For the text-containing cell, return its midpoint in [x, y] coordinate format. 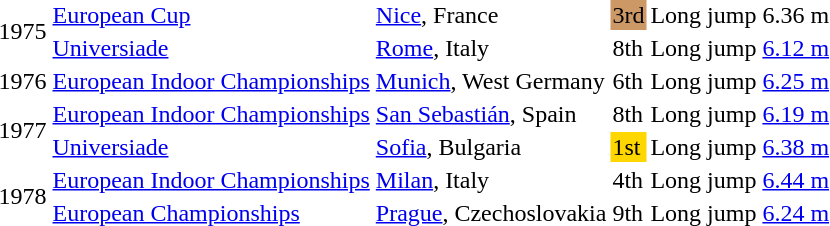
San Sebastián, Spain [491, 114]
1st [628, 147]
6th [628, 81]
Nice, France [491, 15]
Milan, Italy [491, 180]
4th [628, 180]
Munich, West Germany [491, 81]
Sofia, Bulgaria [491, 147]
Rome, Italy [491, 48]
3rd [628, 15]
European Cup [211, 15]
